Scan for the cell matching the given text and deliver its [x, y] coordinate at center. 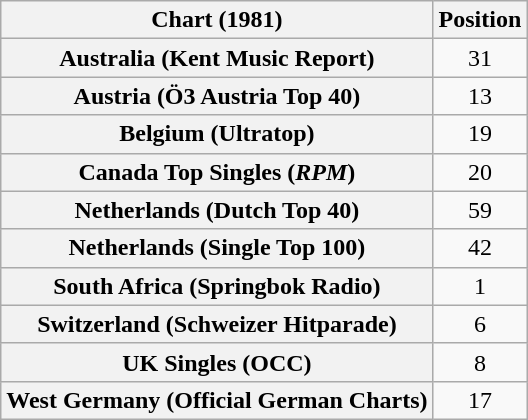
42 [480, 248]
Belgium (Ultratop) [217, 134]
Australia (Kent Music Report) [217, 58]
20 [480, 172]
Canada Top Singles (RPM) [217, 172]
17 [480, 400]
Switzerland (Schweizer Hitparade) [217, 324]
13 [480, 96]
6 [480, 324]
Position [480, 20]
UK Singles (OCC) [217, 362]
31 [480, 58]
1 [480, 286]
59 [480, 210]
8 [480, 362]
West Germany (Official German Charts) [217, 400]
19 [480, 134]
Chart (1981) [217, 20]
Austria (Ö3 Austria Top 40) [217, 96]
South Africa (Springbok Radio) [217, 286]
Netherlands (Dutch Top 40) [217, 210]
Netherlands (Single Top 100) [217, 248]
